For the text-containing cell, return its midpoint in [x, y] coordinate format. 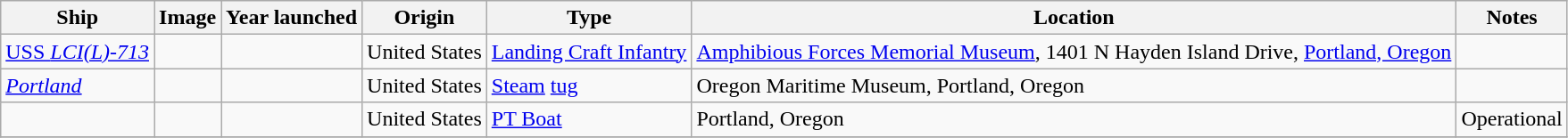
Operational [1512, 119]
Ship [78, 18]
Year launched [292, 18]
Portland, Oregon [1074, 119]
Type [589, 18]
USS LCI(L)-713 [78, 52]
Oregon Maritime Museum, Portland, Oregon [1074, 85]
PT Boat [589, 119]
Steam tug [589, 85]
Origin [425, 18]
Portland [78, 85]
Notes [1512, 18]
Image [187, 18]
Location [1074, 18]
Amphibious Forces Memorial Museum, 1401 N Hayden Island Drive, Portland, Oregon [1074, 52]
Landing Craft Infantry [589, 52]
